Identify which cell holds the provided text, then report its [x, y] central coordinate. 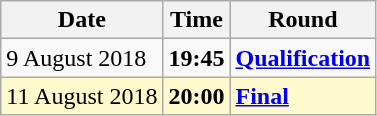
11 August 2018 [82, 96]
Final [303, 96]
Qualification [303, 58]
Round [303, 20]
9 August 2018 [82, 58]
Time [196, 20]
20:00 [196, 96]
Date [82, 20]
19:45 [196, 58]
